Scan for the cell matching the given text and deliver its [X, Y] coordinate at center. 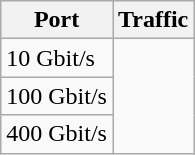
Traffic [152, 20]
10 Gbit/s [57, 58]
400 Gbit/s [57, 134]
100 Gbit/s [57, 96]
Port [57, 20]
